Determine the (X, Y) coordinate at the center of the cell enclosing the given text.  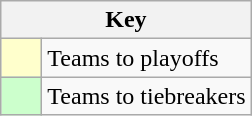
Teams to tiebreakers (146, 96)
Key (126, 20)
Teams to playoffs (146, 58)
